Search for the cell housing the specified text and yield its (X, Y) center coordinate. 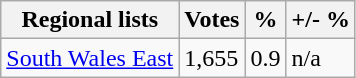
0.9 (266, 58)
Regional lists (90, 20)
% (266, 20)
+/- % (320, 20)
1,655 (212, 58)
South Wales East (90, 58)
Votes (212, 20)
n/a (320, 58)
